For the text-containing cell, return its midpoint in [x, y] coordinate format. 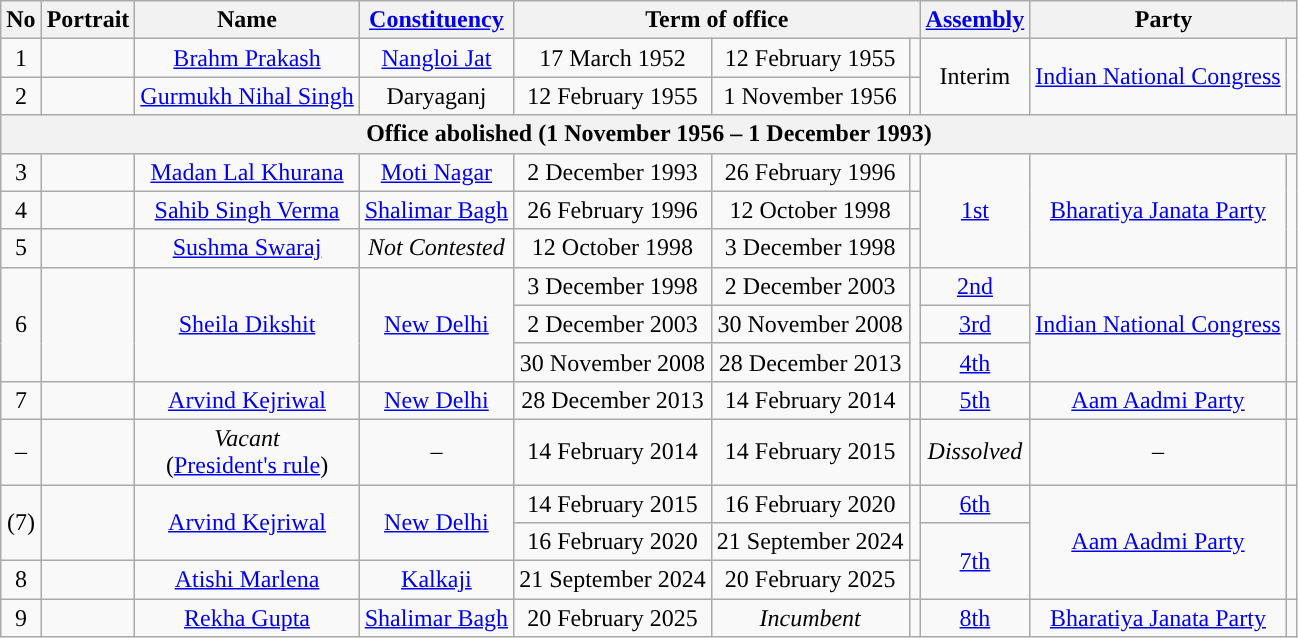
1 November 1956 [810, 96]
Office abolished (1 November 1956 – 1 December 1993) [649, 134]
Vacant(President's rule) [247, 452]
Incumbent [810, 618]
Nangloi Jat [436, 58]
9 [21, 618]
4 [21, 210]
8th [975, 618]
5 [21, 248]
Rekha Gupta [247, 618]
8 [21, 580]
Interim [975, 77]
3 [21, 172]
17 March 1952 [613, 58]
3rd [975, 324]
Madan Lal Khurana [247, 172]
2nd [975, 286]
Kalkaji [436, 580]
1 [21, 58]
Name [247, 20]
Party [1164, 20]
4th [975, 362]
Moti Nagar [436, 172]
7 [21, 400]
Sahib Singh Verma [247, 210]
6th [975, 503]
6 [21, 324]
5th [975, 400]
7th [975, 561]
2 [21, 96]
Sheila Dikshit [247, 324]
(7) [21, 522]
Not Contested [436, 248]
Assembly [975, 20]
Portrait [88, 20]
Atishi Marlena [247, 580]
2 December 1993 [613, 172]
No [21, 20]
Term of office [717, 20]
Brahm Prakash [247, 58]
Sushma Swaraj [247, 248]
1st [975, 210]
Gurmukh Nihal Singh [247, 96]
Constituency [436, 20]
Dissolved [975, 452]
Daryaganj [436, 96]
